Scan for the cell matching the given text and deliver its (X, Y) coordinate at center. 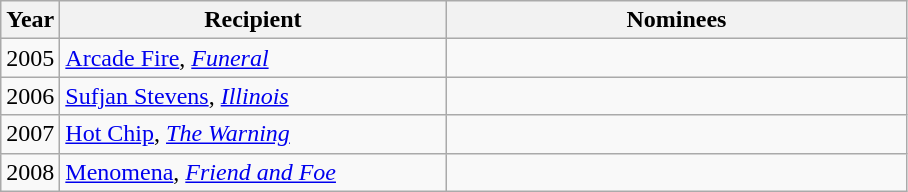
2005 (30, 58)
Year (30, 20)
Sufjan Stevens, Illinois (253, 96)
2008 (30, 172)
Arcade Fire, Funeral (253, 58)
Hot Chip, The Warning (253, 134)
2006 (30, 96)
2007 (30, 134)
Recipient (253, 20)
Nominees (676, 20)
Menomena, Friend and Foe (253, 172)
